Detect which cell encompasses the target text, then output its (X, Y) center coordinate. 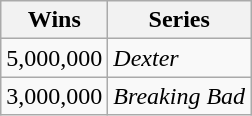
Breaking Bad (180, 96)
Series (180, 20)
3,000,000 (54, 96)
5,000,000 (54, 58)
Wins (54, 20)
Dexter (180, 58)
